Return the (x, y) coordinate for the center point of the cell that contains the specified text.  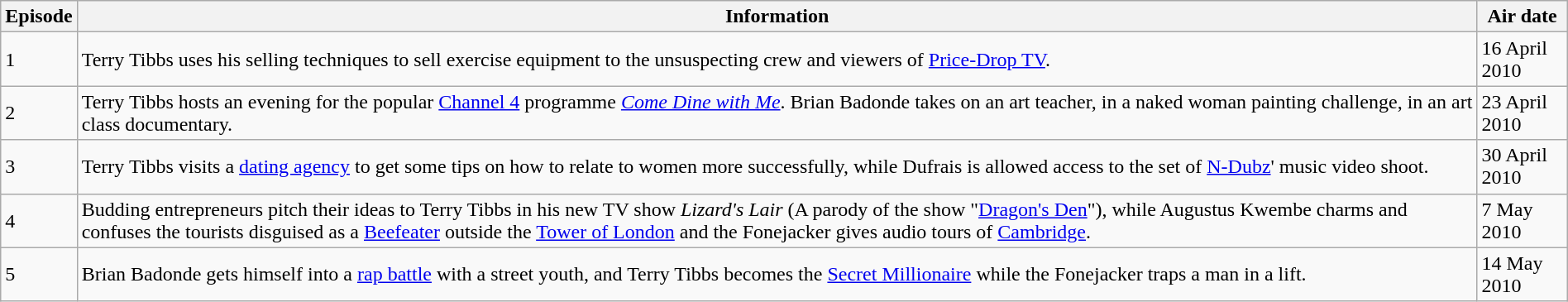
Episode (39, 17)
Information (777, 17)
3 (39, 167)
7 May 2010 (1522, 220)
4 (39, 220)
23 April 2010 (1522, 113)
Terry Tibbs uses his selling techniques to sell exercise equipment to the unsuspecting crew and viewers of Price-Drop TV. (777, 60)
2 (39, 113)
30 April 2010 (1522, 167)
Air date (1522, 17)
14 May 2010 (1522, 275)
16 April 2010 (1522, 60)
5 (39, 275)
1 (39, 60)
